Extract the (x, y) coordinate from the center of the cell holding the provided text.  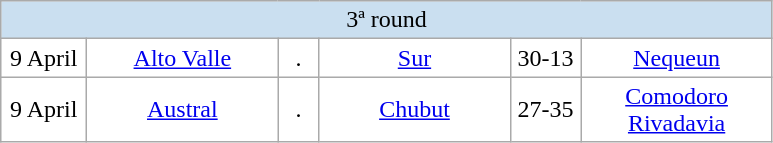
30-13 (546, 58)
Chubut (414, 110)
Alto Valle (182, 58)
Nequeun (676, 58)
27-35 (546, 110)
Comodoro Rivadavia (676, 110)
3ª round (386, 20)
Sur (414, 58)
Austral (182, 110)
